Search for the cell housing the specified text and yield its [x, y] center coordinate. 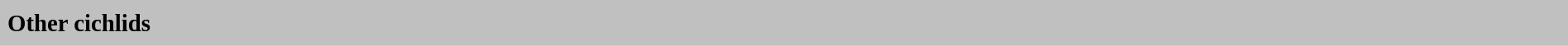
Other cichlids [784, 23]
